Return the [X, Y] coordinate for the center point of the cell that contains the specified text.  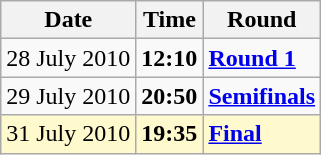
12:10 [170, 58]
Round 1 [262, 58]
Round [262, 20]
20:50 [170, 96]
31 July 2010 [68, 134]
29 July 2010 [68, 96]
Time [170, 20]
19:35 [170, 134]
28 July 2010 [68, 58]
Semifinals [262, 96]
Final [262, 134]
Date [68, 20]
